Determine the (X, Y) coordinate at the center of the cell enclosing the given text.  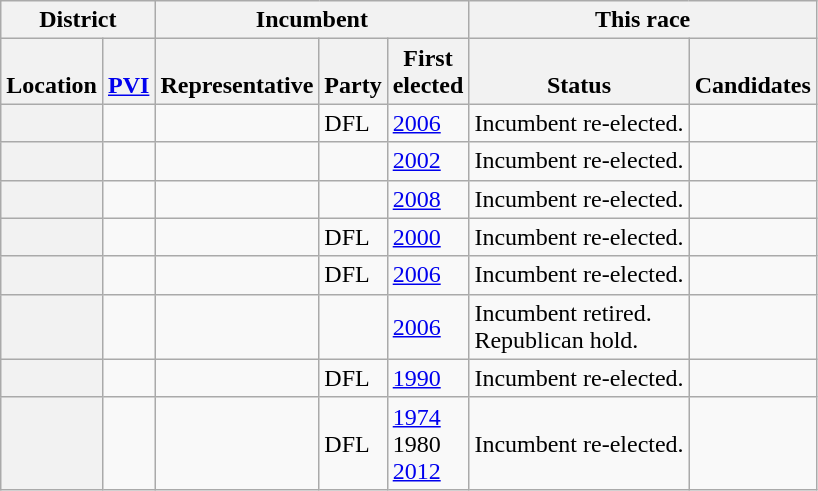
2002 (428, 161)
This race (642, 20)
Representative (237, 72)
2000 (428, 237)
Incumbent retired.Republican hold. (579, 326)
Candidates (752, 72)
Party (353, 72)
Location (52, 72)
Status (579, 72)
Firstelected (428, 72)
Incumbent (312, 20)
19741980 2012 (428, 443)
2008 (428, 199)
District (78, 20)
1990 (428, 378)
PVI (128, 72)
